From the cell containing the given text, extract its center point as (X, Y) coordinate. 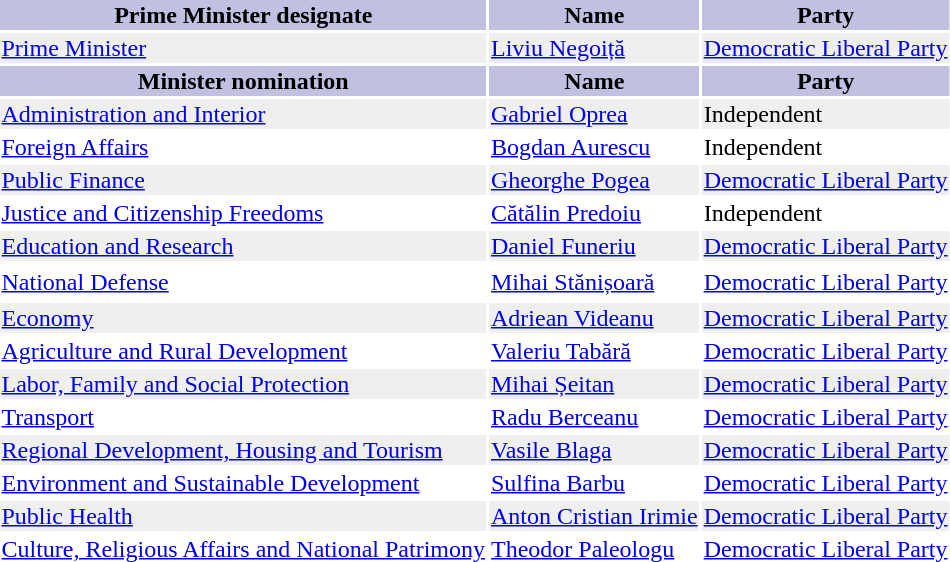
Agriculture and Rural Development (243, 351)
Justice and Citizenship Freedoms (243, 213)
Cătălin Predoiu (594, 213)
Anton Cristian Irimie (594, 516)
Environment and Sustainable Development (243, 483)
Regional Development, Housing and Tourism (243, 450)
Foreign Affairs (243, 147)
Gheorghe Pogea (594, 180)
Minister nomination (243, 81)
Mihai Șeitan (594, 384)
Sulfina Barbu (594, 483)
Labor, Family and Social Protection (243, 384)
Mihai Stănișoară (594, 282)
Gabriel Oprea (594, 114)
Adriean Videanu (594, 318)
Public Finance (243, 180)
National Defense (243, 282)
Radu Berceanu (594, 417)
Economy (243, 318)
Liviu Negoiță (594, 48)
Bogdan Aurescu (594, 147)
Valeriu Tabără (594, 351)
Prime Minister designate (243, 15)
Prime Minister (243, 48)
Education and Research (243, 246)
Transport (243, 417)
Daniel Funeriu (594, 246)
Vasile Blaga (594, 450)
Administration and Interior (243, 114)
Public Health (243, 516)
